From the cell containing the given text, extract its center point as [x, y] coordinate. 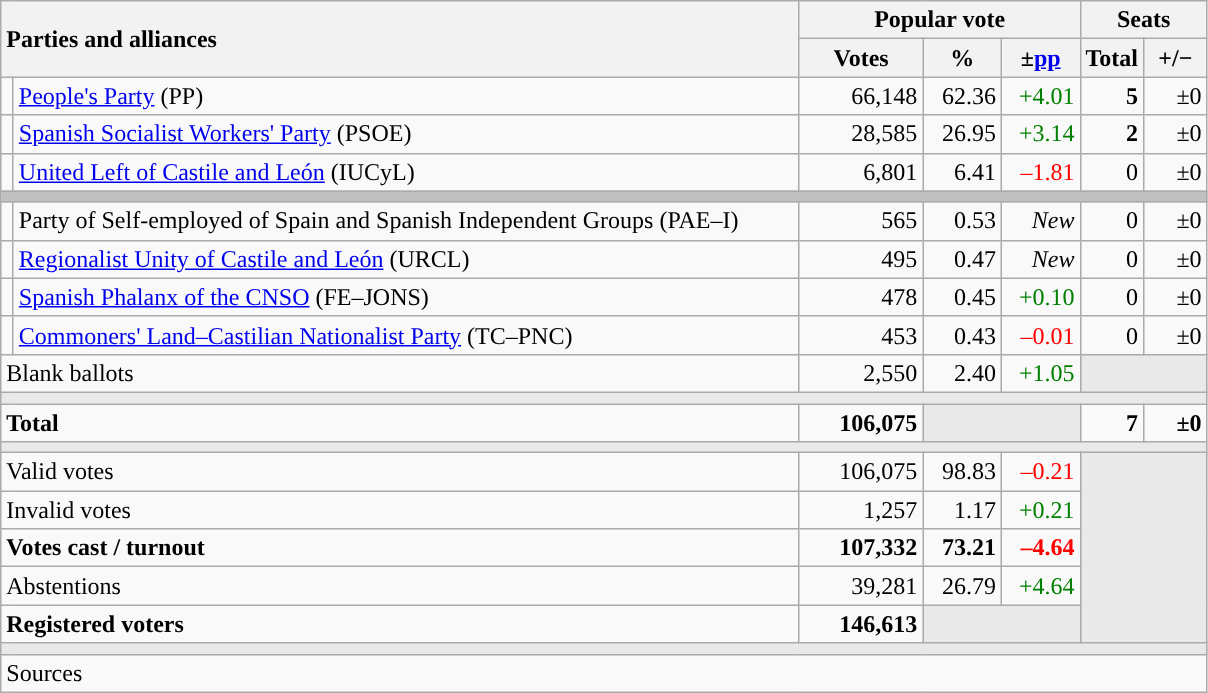
Party of Self-employed of Spain and Spanish Independent Groups (PAE–I) [406, 221]
Votes cast / turnout [400, 548]
–0.01 [1040, 335]
Invalid votes [400, 510]
0.47 [962, 259]
Parties and alliances [400, 39]
Votes [861, 58]
Seats [1144, 20]
+4.01 [1040, 96]
Sources [604, 673]
+0.10 [1040, 297]
62.36 [962, 96]
1.17 [962, 510]
Registered voters [400, 624]
±pp [1040, 58]
–4.64 [1040, 548]
2,550 [861, 373]
+0.21 [1040, 510]
495 [861, 259]
+1.05 [1040, 373]
United Left of Castile and León (IUCyL) [406, 172]
26.79 [962, 586]
66,148 [861, 96]
+3.14 [1040, 134]
–1.81 [1040, 172]
+4.64 [1040, 586]
98.83 [962, 472]
5 [1112, 96]
146,613 [861, 624]
28,585 [861, 134]
–0.21 [1040, 472]
Spanish Phalanx of the CNSO (FE–JONS) [406, 297]
% [962, 58]
0.45 [962, 297]
2 [1112, 134]
People's Party (PP) [406, 96]
2.40 [962, 373]
Blank ballots [400, 373]
453 [861, 335]
Abstentions [400, 586]
565 [861, 221]
Commoners' Land–Castilian Nationalist Party (TC–PNC) [406, 335]
Regionalist Unity of Castile and León (URCL) [406, 259]
Spanish Socialist Workers' Party (PSOE) [406, 134]
Valid votes [400, 472]
6,801 [861, 172]
39,281 [861, 586]
0.53 [962, 221]
1,257 [861, 510]
0.43 [962, 335]
73.21 [962, 548]
478 [861, 297]
7 [1112, 423]
26.95 [962, 134]
6.41 [962, 172]
107,332 [861, 548]
+/− [1176, 58]
Popular vote [940, 20]
